Identify which cell holds the provided text, then report its (x, y) central coordinate. 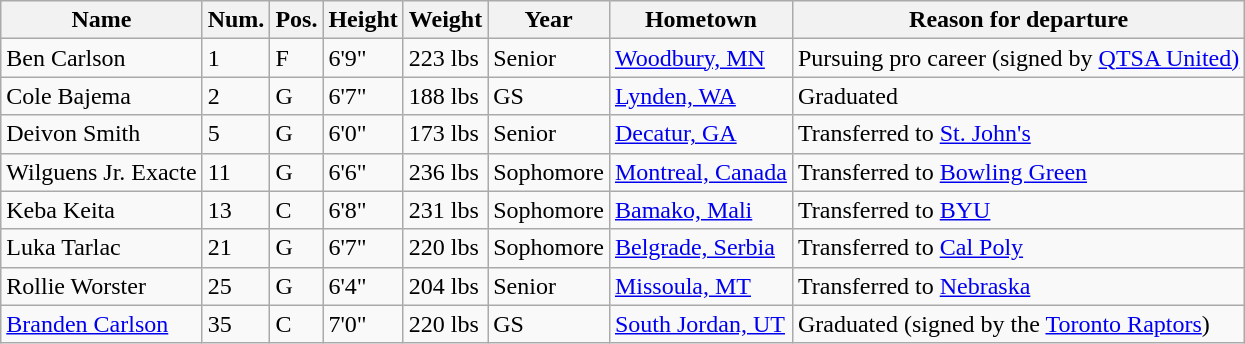
Year (549, 20)
6'8" (363, 210)
13 (236, 210)
223 lbs (445, 58)
Transferred to Nebraska (1018, 286)
Weight (445, 20)
1 (236, 58)
Montreal, Canada (700, 172)
Ben Carlson (102, 58)
Keba Keita (102, 210)
Num. (236, 20)
6'6" (363, 172)
Reason for departure (1018, 20)
South Jordan, UT (700, 324)
Hometown (700, 20)
231 lbs (445, 210)
Pos. (296, 20)
Transferred to BYU (1018, 210)
Woodbury, MN (700, 58)
Transferred to St. John's (1018, 134)
204 lbs (445, 286)
Graduated (1018, 96)
Rollie Worster (102, 286)
21 (236, 248)
Belgrade, Serbia (700, 248)
5 (236, 134)
Wilguens Jr. Exacte (102, 172)
6'9" (363, 58)
2 (236, 96)
Deivon Smith (102, 134)
Cole Bajema (102, 96)
Branden Carlson (102, 324)
7'0" (363, 324)
Transferred to Bowling Green (1018, 172)
11 (236, 172)
188 lbs (445, 96)
Transferred to Cal Poly (1018, 248)
25 (236, 286)
236 lbs (445, 172)
173 lbs (445, 134)
6'0" (363, 134)
Luka Tarlac (102, 248)
Name (102, 20)
Height (363, 20)
Lynden, WA (700, 96)
Missoula, MT (700, 286)
F (296, 58)
Decatur, GA (700, 134)
Pursuing pro career (signed by QTSA United) (1018, 58)
Graduated (signed by the Toronto Raptors) (1018, 324)
Bamako, Mali (700, 210)
35 (236, 324)
6'4" (363, 286)
